Search for the cell housing the specified text and yield its [X, Y] center coordinate. 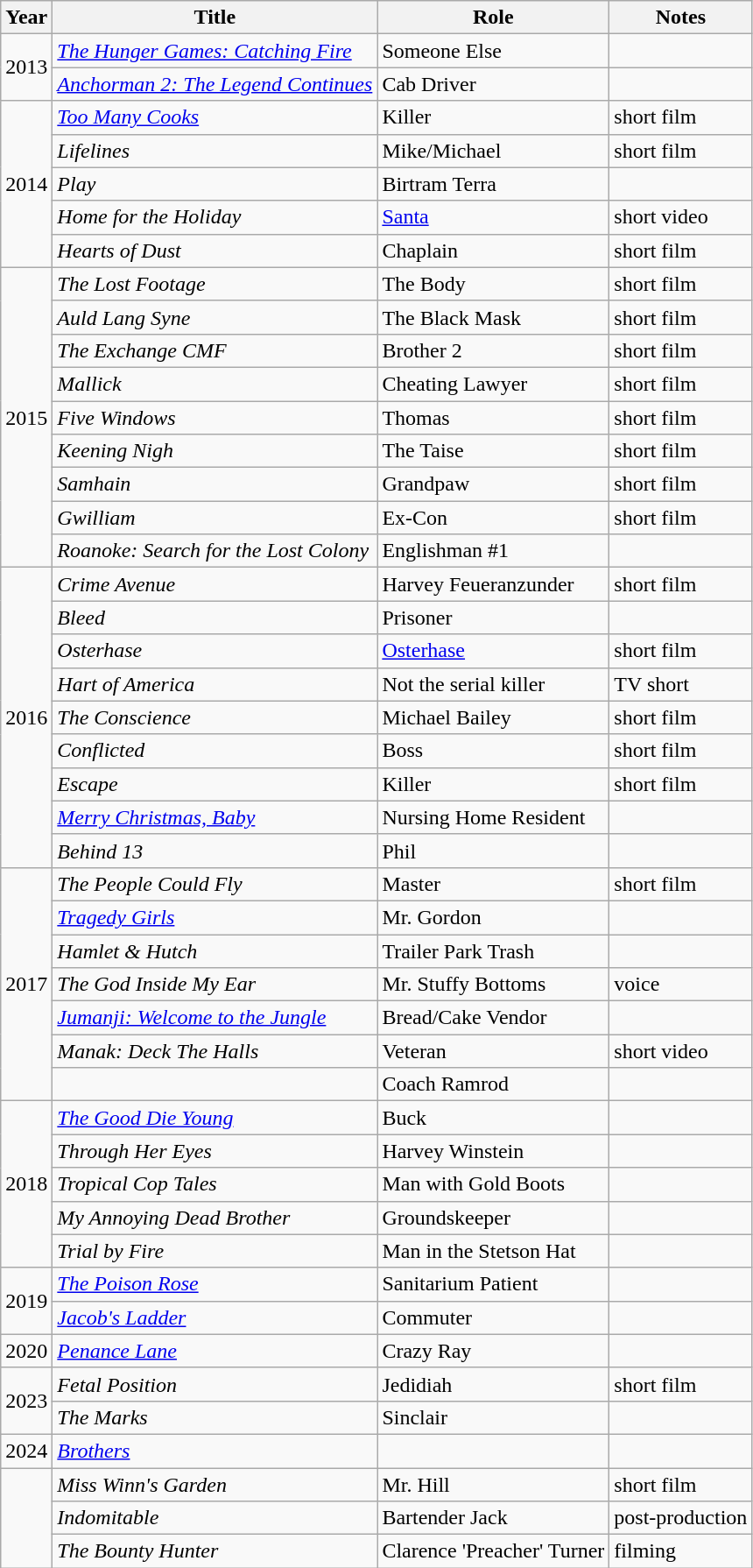
Mr. Stuffy Bottoms [494, 985]
post-production [681, 1518]
The Bounty Hunter [215, 1551]
2020 [26, 1351]
Mallick [215, 384]
Tropical Cop Tales [215, 1184]
Bread/Cake Vendor [494, 1018]
Auld Lang Syne [215, 317]
Lifelines [215, 151]
Man with Gold Boots [494, 1184]
Jumanji: Welcome to the Jungle [215, 1018]
Mr. Hill [494, 1485]
Hart of America [215, 684]
Through Her Eyes [215, 1151]
2016 [26, 718]
Mike/Michael [494, 151]
Role [494, 18]
Trial by Fire [215, 1251]
Notes [681, 18]
The People Could Fly [215, 884]
2018 [26, 1184]
2015 [26, 417]
Coach Ramrod [494, 1084]
Clarence 'Preacher' Turner [494, 1551]
The Exchange CMF [215, 350]
Ex-Con [494, 518]
Not the serial killer [494, 684]
The Black Mask [494, 317]
Trailer Park Trash [494, 950]
The Lost Footage [215, 284]
TV short [681, 684]
voice [681, 985]
Miss Winn's Garden [215, 1485]
Mr. Gordon [494, 917]
Someone Else [494, 51]
The Marks [215, 1417]
Harvey Winstein [494, 1151]
Chaplain [494, 251]
Tragedy Girls [215, 917]
Keening Nigh [215, 451]
Michael Bailey [494, 717]
Nursing Home Resident [494, 817]
Englishman #1 [494, 551]
Play [215, 184]
The Poison Rose [215, 1284]
Penance Lane [215, 1351]
Title [215, 18]
2014 [26, 184]
Master [494, 884]
My Annoying Dead Brother [215, 1218]
Manak: Deck The Halls [215, 1051]
Year [26, 18]
Veteran [494, 1051]
The Taise [494, 451]
Gwilliam [215, 518]
Samhain [215, 484]
The Good Die Young [215, 1118]
Roanoke: Search for the Lost Colony [215, 551]
Crazy Ray [494, 1351]
Hamlet & Hutch [215, 950]
The Hunger Games: Catching Fire [215, 51]
Home for the Holiday [215, 217]
The Conscience [215, 717]
Birtram Terra [494, 184]
Brother 2 [494, 350]
Santa [494, 217]
Bartender Jack [494, 1518]
Buck [494, 1118]
2013 [26, 67]
Five Windows [215, 418]
Merry Christmas, Baby [215, 817]
Thomas [494, 418]
Groundskeeper [494, 1218]
Boss [494, 751]
Anchorman 2: The Legend Continues [215, 84]
Jacob's Ladder [215, 1317]
Sanitarium Patient [494, 1284]
Fetal Position [215, 1384]
Commuter [494, 1317]
The Body [494, 284]
Cheating Lawyer [494, 384]
Bleed [215, 618]
2023 [26, 1401]
2019 [26, 1301]
Prisoner [494, 618]
Harvey Feueranzunder [494, 584]
Man in the Stetson Hat [494, 1251]
2024 [26, 1451]
Too Many Cooks [215, 117]
Escape [215, 784]
Crime Avenue [215, 584]
Sinclair [494, 1417]
The God Inside My Ear [215, 985]
Cab Driver [494, 84]
Hearts of Dust [215, 251]
2017 [26, 984]
Brothers [215, 1451]
Grandpaw [494, 484]
Conflicted [215, 751]
Indomitable [215, 1518]
Phil [494, 851]
Behind 13 [215, 851]
filming [681, 1551]
Jedidiah [494, 1384]
